Pinpoint the cell where the given text exists, returning its [x, y] midpoint coordinate. 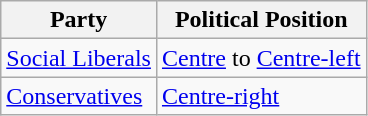
Conservatives [79, 96]
Political Position [261, 20]
Social Liberals [79, 58]
Centre-right [261, 96]
Centre to Centre-left [261, 58]
Party [79, 20]
